For the text-containing cell, return its midpoint in (X, Y) coordinate format. 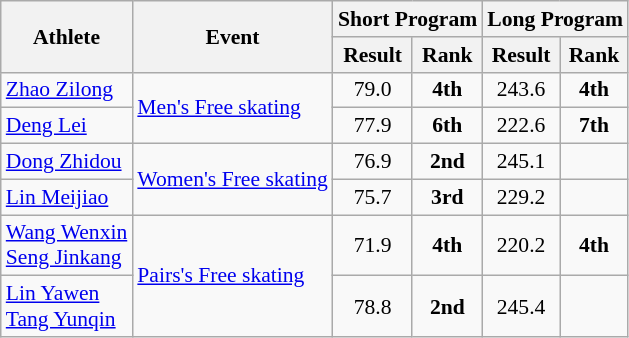
75.7 (373, 197)
Pairs's Free skating (232, 276)
6th (447, 126)
Event (232, 36)
71.9 (373, 246)
Athlete (67, 36)
222.6 (521, 126)
Lin YawenTang Yunqin (67, 306)
77.9 (373, 126)
Short Program (408, 19)
229.2 (521, 197)
Lin Meijiao (67, 197)
Deng Lei (67, 126)
245.1 (521, 162)
Dong Zhidou (67, 162)
Women's Free skating (232, 180)
Wang WenxinSeng Jinkang (67, 246)
79.0 (373, 90)
76.9 (373, 162)
245.4 (521, 306)
Zhao Zilong (67, 90)
78.8 (373, 306)
243.6 (521, 90)
3rd (447, 197)
Long Program (555, 19)
7th (594, 126)
220.2 (521, 246)
Men's Free skating (232, 108)
